Find where the given text appears and provide that cell's center as (X, Y) coordinate. 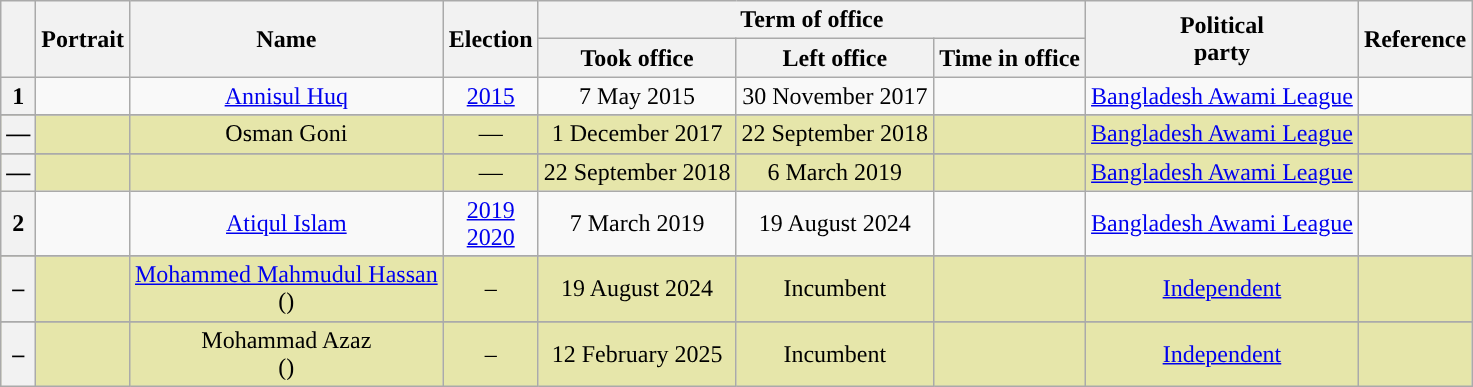
Atiqul Islam (286, 224)
12 February 2025 (637, 354)
Mohammed Mahmudul Hassan() (286, 288)
Annisul Huq (286, 96)
Portrait (83, 39)
20192020 (490, 224)
2015 (490, 96)
Mohammad Azaz () (286, 354)
Left office (835, 58)
Osman Goni (286, 134)
30 November 2017 (835, 96)
Name (286, 39)
1 (18, 96)
Reference (1414, 39)
Political party (1222, 39)
2 (18, 224)
Election (490, 39)
Term of office (812, 20)
Took office (637, 58)
6 March 2019 (835, 172)
7 March 2019 (637, 224)
1 December 2017 (637, 134)
7 May 2015 (637, 96)
Time in office (1010, 58)
